Extract the [X, Y] coordinate from the center of the cell holding the provided text.  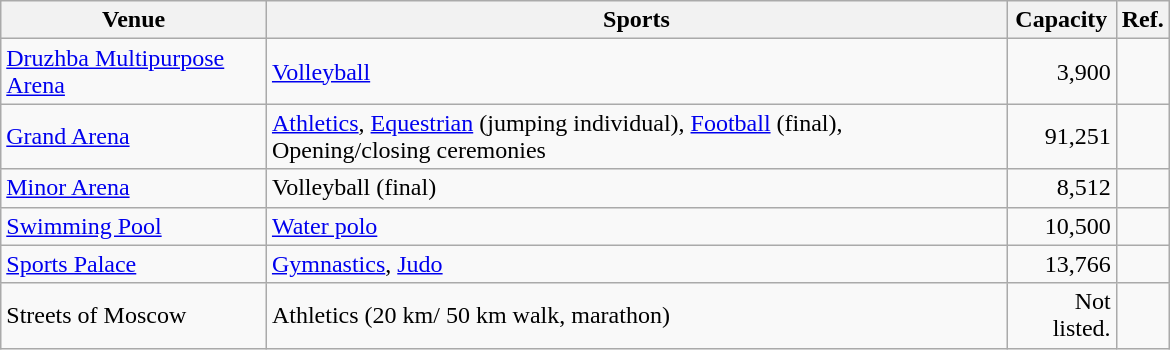
Volleyball (final) [636, 188]
8,512 [1062, 188]
Gymnastics, Judo [636, 264]
Capacity [1062, 20]
Ref. [1142, 20]
Sports Palace [134, 264]
Grand Arena [134, 136]
Not listed. [1062, 316]
Minor Arena [134, 188]
Druzhba Multipurpose Arena [134, 72]
Athletics, Equestrian (jumping individual), Football (final), Opening/closing ceremonies [636, 136]
Swimming Pool [134, 226]
3,900 [1062, 72]
91,251 [1062, 136]
Sports [636, 20]
10,500 [1062, 226]
Athletics (20 km/ 50 km walk, marathon) [636, 316]
13,766 [1062, 264]
Venue [134, 20]
Water polo [636, 226]
Volleyball [636, 72]
Streets of Moscow [134, 316]
